Return (X, Y) of the center of cell containing provided text 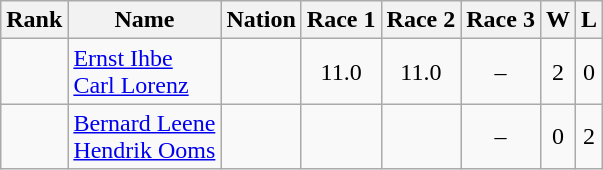
Rank (34, 20)
Ernst IhbeCarl Lorenz (144, 72)
Name (144, 20)
Nation (261, 20)
L (590, 20)
W (558, 20)
Race 3 (501, 20)
Bernard LeeneHendrik Ooms (144, 136)
Race 2 (421, 20)
Race 1 (341, 20)
